Return the [x, y] coordinate for the center point of the cell that contains the specified text.  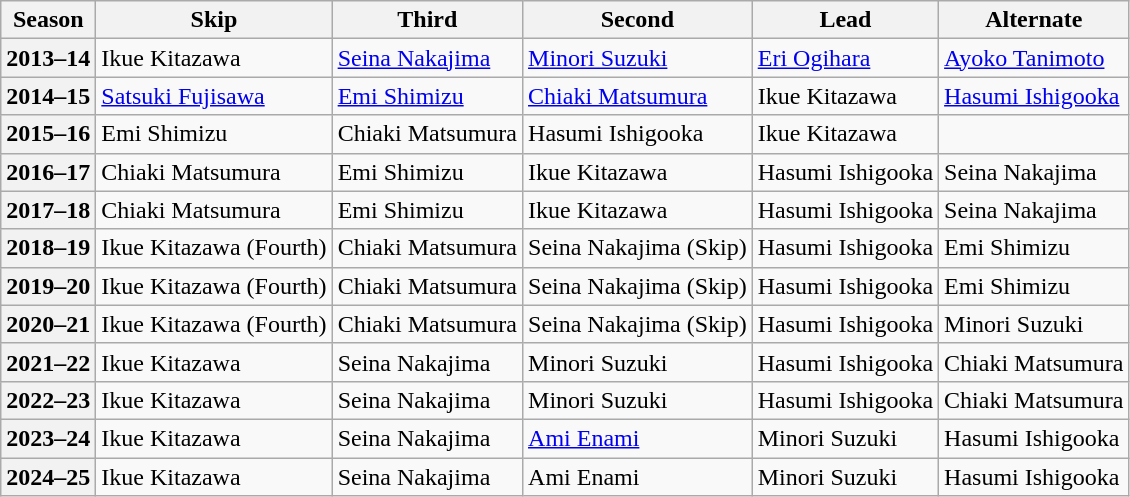
2021–22 [48, 362]
2015–16 [48, 134]
2023–24 [48, 438]
2022–23 [48, 400]
2024–25 [48, 477]
2018–19 [48, 248]
Alternate [1034, 20]
2019–20 [48, 286]
Season [48, 20]
Skip [214, 20]
Ayoko Tanimoto [1034, 58]
Eri Ogihara [845, 58]
2016–17 [48, 172]
Lead [845, 20]
2014–15 [48, 96]
2020–21 [48, 324]
Second [638, 20]
Satsuki Fujisawa [214, 96]
2013–14 [48, 58]
2017–18 [48, 210]
Third [427, 20]
